Scan for the cell matching the given text and deliver its [X, Y] coordinate at center. 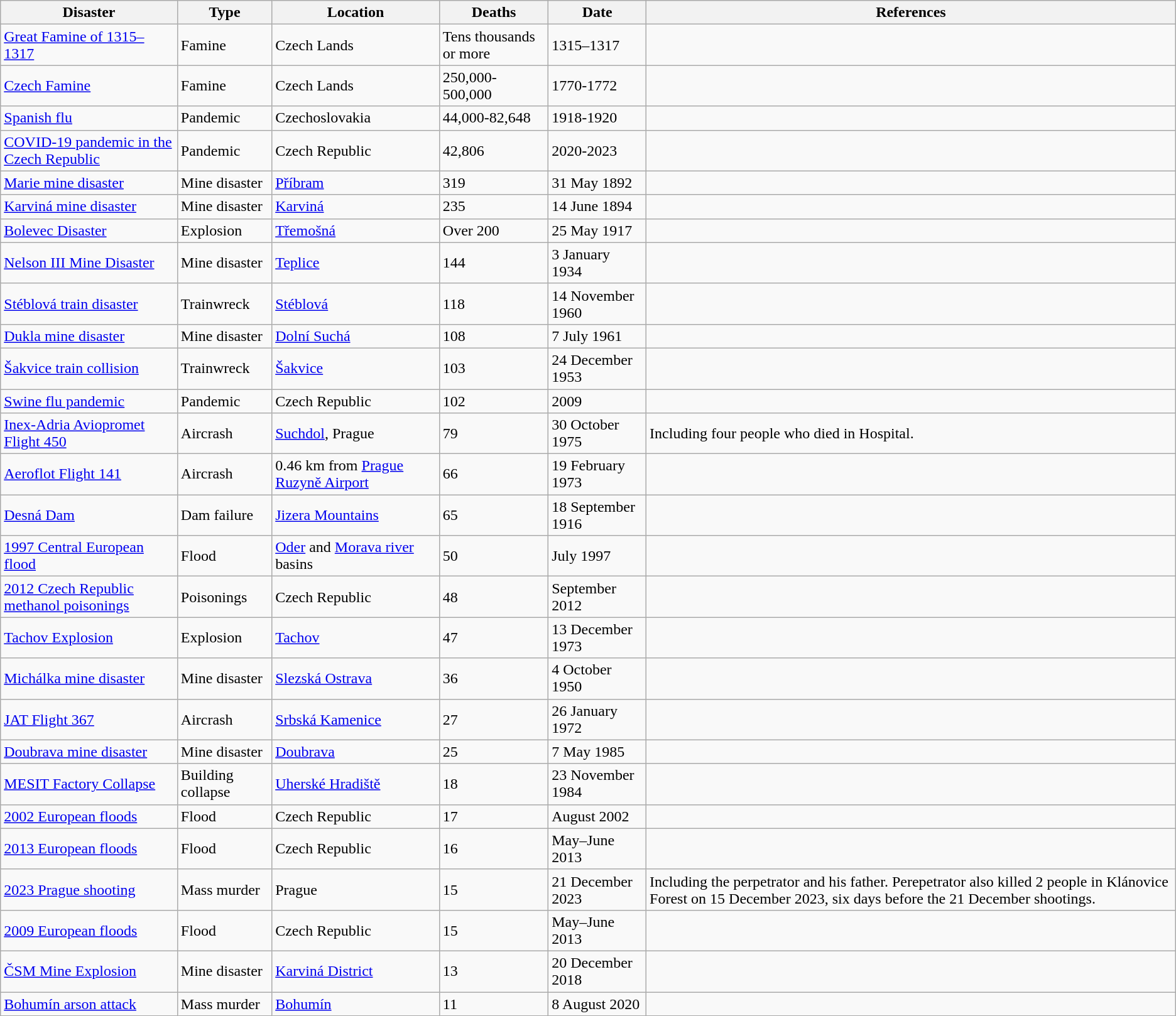
65 [494, 515]
2002 European floods [89, 816]
Swine flu pandemic [89, 401]
Karviná [356, 207]
Prague [356, 889]
Třemošná [356, 230]
144 [494, 262]
42,806 [494, 151]
Jizera Mountains [356, 515]
Doubrava mine disaster [89, 752]
Tens thousands or more [494, 45]
Inex-Adria Aviopromet Flight 450 [89, 433]
Bohumín [356, 1004]
MESIT Factory Collapse [89, 784]
Building collapse [224, 784]
Dolní Suchá [356, 336]
Desná Dam [89, 515]
108 [494, 336]
COVID-19 pandemic in the Czech Republic [89, 151]
8 August 2020 [597, 1004]
14 November 1960 [597, 304]
Příbram [356, 183]
Doubrava [356, 752]
Slezská Ostrava [356, 678]
2013 European floods [89, 849]
14 June 1894 [597, 207]
66 [494, 475]
1315–1317 [597, 45]
2020-2023 [597, 151]
2009 European floods [89, 931]
48 [494, 597]
Karviná District [356, 971]
September 2012 [597, 597]
23 November 1984 [597, 784]
7 May 1985 [597, 752]
250,000-500,000 [494, 85]
103 [494, 368]
44,000-82,648 [494, 118]
Czech Famine [89, 85]
17 [494, 816]
Great Famine of 1315–1317 [89, 45]
50 [494, 556]
Spanish flu [89, 118]
18 [494, 784]
21 December 2023 [597, 889]
1918-1920 [597, 118]
2023 Prague shooting [89, 889]
Date [597, 13]
11 [494, 1004]
Dukla mine disaster [89, 336]
Oder and Morava river basins [356, 556]
26 January 1972 [597, 720]
1770-1772 [597, 85]
25 [494, 752]
July 1997 [597, 556]
Tachov [356, 638]
25 May 1917 [597, 230]
JAT Flight 367 [89, 720]
Suchdol, Prague [356, 433]
3 January 1934 [597, 262]
13 December 1973 [597, 638]
Šakvice train collision [89, 368]
Type [224, 13]
Poisonings [224, 597]
235 [494, 207]
ČSM Mine Explosion [89, 971]
Including four people who died in Hospital. [911, 433]
Marie mine disaster [89, 183]
August 2002 [597, 816]
36 [494, 678]
References [911, 13]
Aeroflot Flight 141 [89, 475]
Srbská Kamenice [356, 720]
Czechoslovakia [356, 118]
47 [494, 638]
Tachov Explosion [89, 638]
Teplice [356, 262]
79 [494, 433]
2009 [597, 401]
Deaths [494, 13]
31 May 1892 [597, 183]
7 July 1961 [597, 336]
Nelson III Mine Disaster [89, 262]
1997 Central European flood [89, 556]
319 [494, 183]
Bolevec Disaster [89, 230]
Uherské Hradiště [356, 784]
Location [356, 13]
18 September 1916 [597, 515]
16 [494, 849]
Over 200 [494, 230]
13 [494, 971]
27 [494, 720]
Bohumín arson attack [89, 1004]
0.46 km from Prague Ruzyně Airport [356, 475]
Stéblová [356, 304]
118 [494, 304]
Stéblová train disaster [89, 304]
Disaster [89, 13]
20 December 2018 [597, 971]
102 [494, 401]
19 February 1973 [597, 475]
Šakvice [356, 368]
4 October 1950 [597, 678]
24 December 1953 [597, 368]
Dam failure [224, 515]
30 October 1975 [597, 433]
Karviná mine disaster [89, 207]
Michálka mine disaster [89, 678]
2012 Czech Republic methanol poisonings [89, 597]
